From the cell containing the given text, extract its center point as [X, Y] coordinate. 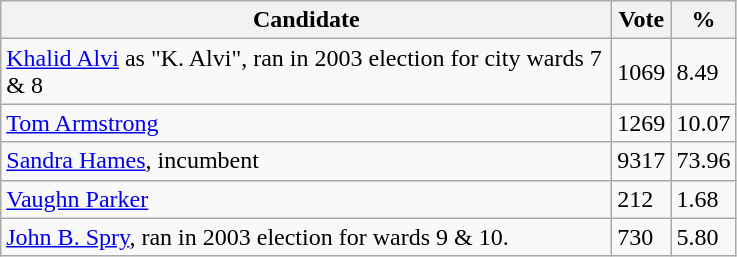
1069 [642, 72]
73.96 [704, 161]
Vote [642, 20]
1.68 [704, 199]
212 [642, 199]
Khalid Alvi as "K. Alvi", ran in 2003 election for city wards 7 & 8 [306, 72]
5.80 [704, 237]
1269 [642, 123]
10.07 [704, 123]
% [704, 20]
9317 [642, 161]
Tom Armstrong [306, 123]
Vaughn Parker [306, 199]
Candidate [306, 20]
Sandra Hames, incumbent [306, 161]
8.49 [704, 72]
John B. Spry, ran in 2003 election for wards 9 & 10. [306, 237]
730 [642, 237]
